Output the (x, y) coordinate of the center of the cell containing the given text.  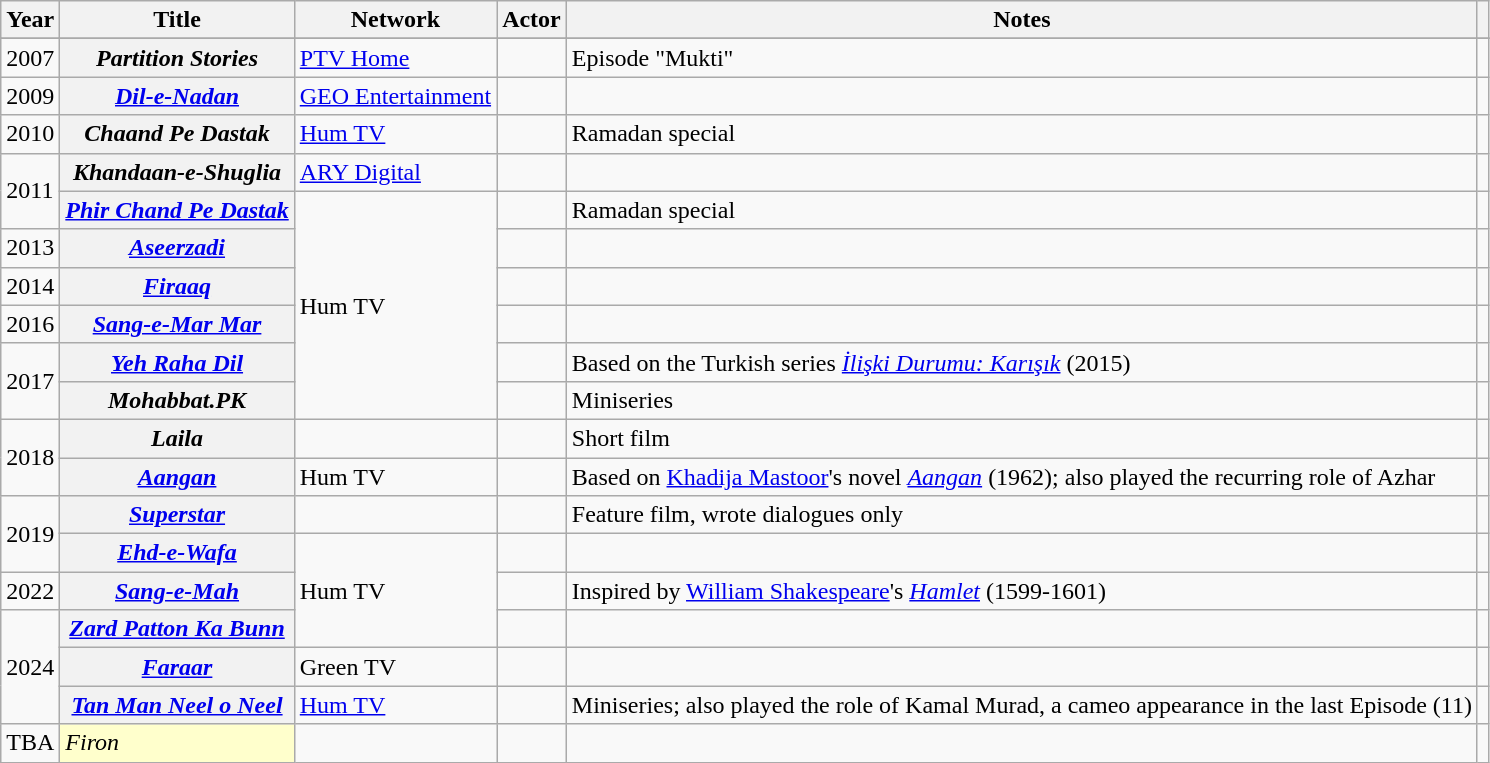
2007 (30, 58)
Phir Chand Pe Dastak (177, 210)
Ehd-e-Wafa (177, 553)
Tan Man Neel o Neel (177, 705)
2013 (30, 248)
Based on the Turkish series İlişki Durumu: Karışık (2015) (1022, 362)
Zard Patton Ka Bunn (177, 629)
Miniseries; also played the role of Kamal Murad, a cameo appearance in the last Episode (11) (1022, 705)
Yeh Raha Dil (177, 362)
ARY Digital (395, 172)
2024 (30, 667)
Firaaq (177, 286)
Based on Khadija Mastoor's novel Aangan (1962); also played the recurring role of Azhar (1022, 477)
Year (30, 20)
2019 (30, 534)
Episode "Mukti" (1022, 58)
Network (395, 20)
2011 (30, 191)
Partition Stories (177, 58)
Laila (177, 438)
TBA (30, 743)
GEO Entertainment (395, 96)
Miniseries (1022, 400)
Aangan (177, 477)
Short film (1022, 438)
Sang-e-Mah (177, 591)
Khandaan-e-Shuglia (177, 172)
Actor (532, 20)
Chaand Pe Dastak (177, 134)
2009 (30, 96)
2022 (30, 591)
2018 (30, 457)
Faraar (177, 667)
PTV Home (395, 58)
Firon (177, 743)
2017 (30, 381)
Feature film, wrote dialogues only (1022, 515)
Superstar (177, 515)
2010 (30, 134)
2014 (30, 286)
Notes (1022, 20)
2016 (30, 324)
Sang-e-Mar Mar (177, 324)
Green TV (395, 667)
Dil-e-Nadan (177, 96)
Mohabbat.PK (177, 400)
Title (177, 20)
Inspired by William Shakespeare's Hamlet (1599-1601) (1022, 591)
Aseerzadi (177, 248)
